Return (X, Y) of the center of cell containing provided text 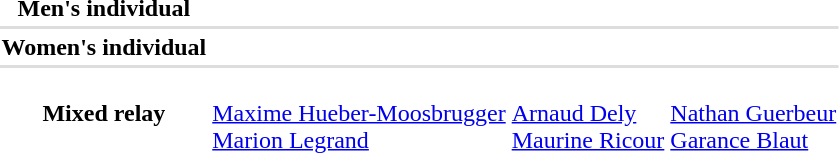
Women's individual (104, 47)
